Find where the given text appears and provide that cell's center as [x, y] coordinate. 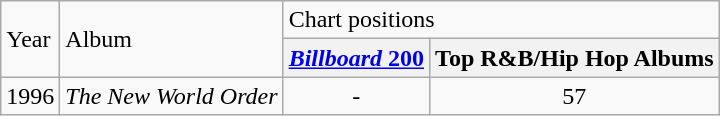
1996 [30, 96]
Year [30, 39]
The New World Order [172, 96]
- [356, 96]
Top R&B/Hip Hop Albums [575, 58]
Album [172, 39]
Chart positions [501, 20]
57 [575, 96]
Billboard 200 [356, 58]
